From the cell containing the given text, extract its center point as [X, Y] coordinate. 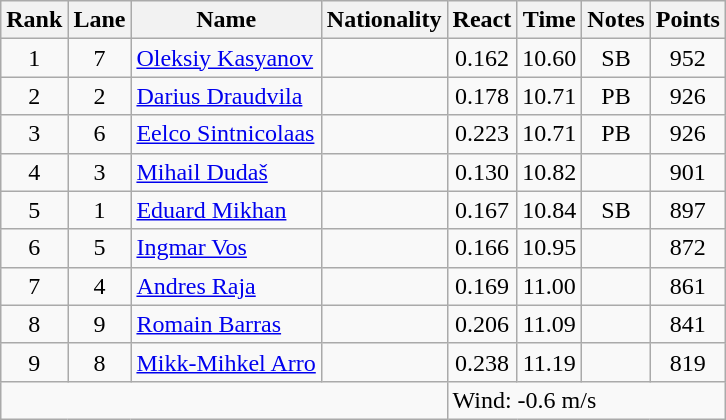
0.223 [482, 134]
0.169 [482, 286]
Eduard Mikhan [226, 210]
952 [688, 58]
Ingmar Vos [226, 248]
Mihail Dudaš [226, 172]
0.162 [482, 58]
Wind: -0.6 m/s [586, 400]
0.167 [482, 210]
0.166 [482, 248]
819 [688, 362]
Nationality [384, 20]
872 [688, 248]
Andres Raja [226, 286]
0.178 [482, 96]
0.238 [482, 362]
10.95 [550, 248]
901 [688, 172]
897 [688, 210]
Lane [100, 20]
841 [688, 324]
Darius Draudvila [226, 96]
Romain Barras [226, 324]
0.206 [482, 324]
11.09 [550, 324]
10.84 [550, 210]
Name [226, 20]
10.82 [550, 172]
Rank [34, 20]
Time [550, 20]
0.130 [482, 172]
Oleksiy Kasyanov [226, 58]
Points [688, 20]
11.00 [550, 286]
10.60 [550, 58]
React [482, 20]
Mikk-Mihkel Arro [226, 362]
11.19 [550, 362]
861 [688, 286]
Eelco Sintnicolaas [226, 134]
Notes [616, 20]
